Detect which cell encompasses the target text, then output its [X, Y] center coordinate. 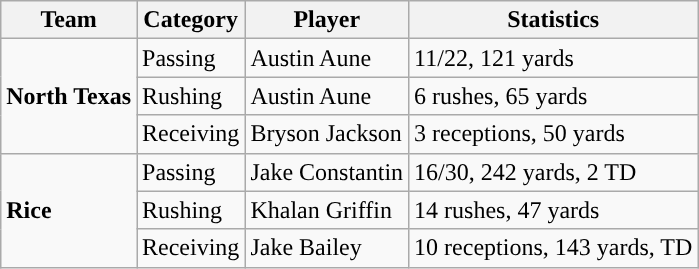
Player [327, 20]
11/22, 121 yards [554, 58]
3 receptions, 50 yards [554, 134]
Bryson Jackson [327, 134]
Category [190, 20]
6 rushes, 65 yards [554, 96]
14 rushes, 47 yards [554, 210]
North Texas [69, 96]
Rice [69, 210]
Jake Bailey [327, 248]
Team [69, 20]
Statistics [554, 20]
10 receptions, 143 yards, TD [554, 248]
16/30, 242 yards, 2 TD [554, 172]
Khalan Griffin [327, 210]
Jake Constantin [327, 172]
